Pinpoint the cell where the given text exists, returning its [x, y] midpoint coordinate. 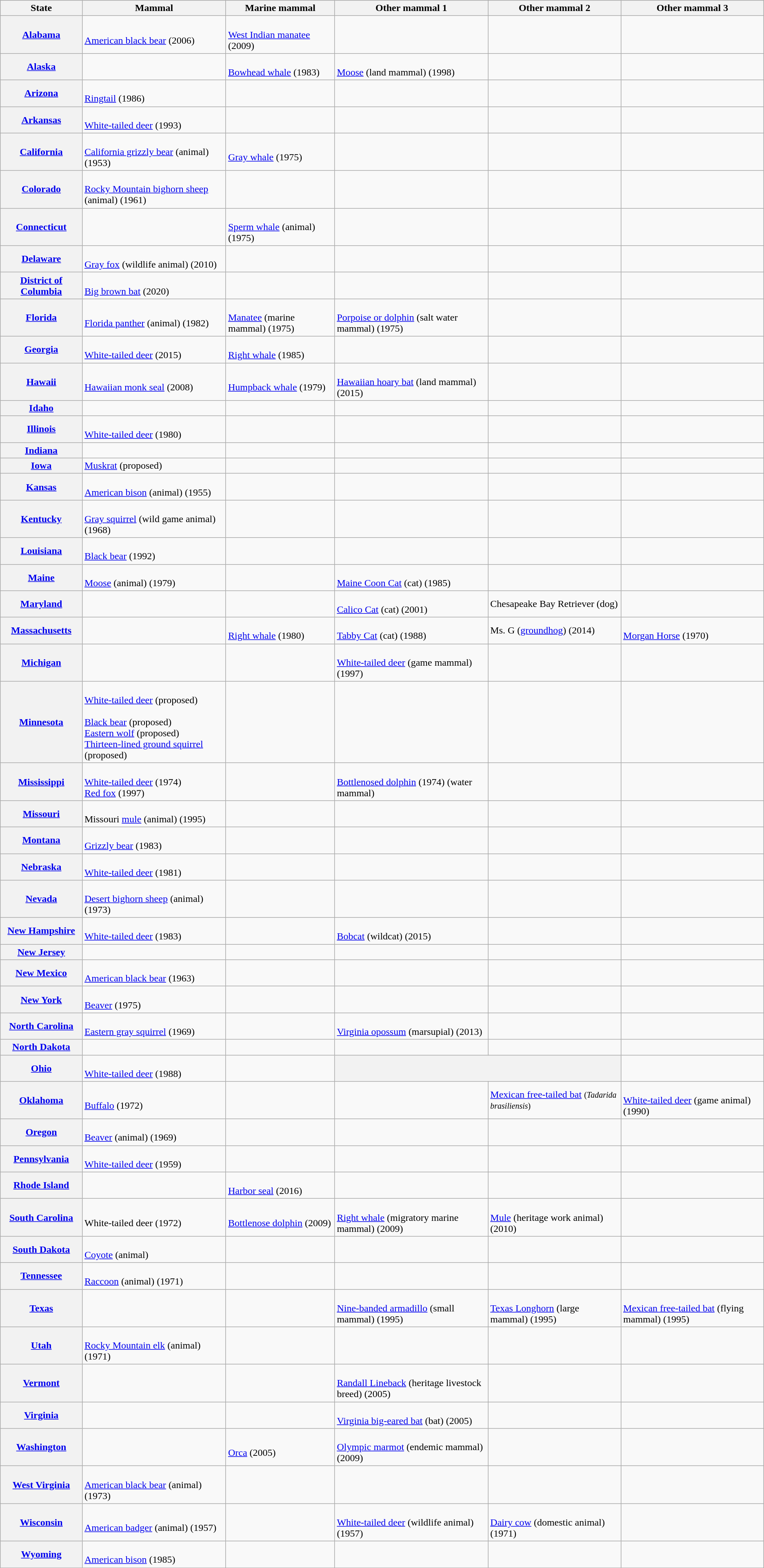
White-tailed deer (2015) [154, 349]
Nevada [42, 899]
Maryland [42, 604]
Dairy cow (domestic animal) (1971) [555, 1522]
South Carolina [42, 1217]
Arkansas [42, 120]
Hawaiian monk seal (2008) [154, 382]
California [42, 152]
Black bear (1992) [154, 551]
American black bear (1963) [154, 973]
Orca (2005) [280, 1447]
Olympic marmot (endemic mammal) (2009) [411, 1447]
Marine mammal [280, 8]
White-tailed deer (1983) [154, 931]
Bobcat (wildcat) (2015) [411, 931]
Connecticut [42, 227]
Texas [42, 1308]
West Virginia [42, 1485]
Mammal [154, 8]
South Dakota [42, 1249]
Gray fox (wildlife animal) (2010) [154, 259]
Bottlenosed dolphin (1974) (water mammal) [411, 782]
Other mammal 3 [693, 8]
Virginia big-eared bat (bat) (2005) [411, 1415]
Pennsylvania [42, 1158]
Randall Lineback (heritage livestock breed) (2005) [411, 1383]
Georgia [42, 349]
Hawaii [42, 382]
Right whale (1980) [280, 631]
Kansas [42, 487]
Big brown bat (2020) [154, 286]
Mississippi [42, 782]
American bison (1985) [154, 1554]
Delaware [42, 259]
Eastern gray squirrel (1969) [154, 1026]
Desert bighorn sheep (animal) (1973) [154, 899]
Mexican free-tailed bat (Tadarida brasiliensis) [555, 1100]
Ringtail (1986) [154, 93]
Grizzly bear (1983) [154, 840]
Idaho [42, 408]
White-tailed deer (1981) [154, 866]
Indiana [42, 450]
Rocky Mountain bighorn sheep (animal) (1961) [154, 189]
Nebraska [42, 866]
Buffalo (1972) [154, 1100]
Right whale (migratory marine mammal) (2009) [411, 1217]
Oklahoma [42, 1100]
Florida panther (animal) (1982) [154, 317]
Sperm whale (animal) (1975) [280, 227]
White-tailed deer (game mammal) (1997) [411, 662]
Calico Cat (cat) (2001) [411, 604]
Arizona [42, 93]
White-tailed deer (1959) [154, 1158]
Oregon [42, 1132]
Virginia opossum (marsupial) (2013) [411, 1026]
Missouri [42, 813]
Other mammal 1 [411, 8]
Illinois [42, 429]
Moose (animal) (1979) [154, 578]
Chesapeake Bay Retriever (dog) [555, 604]
White-tailed deer (1988) [154, 1068]
Ohio [42, 1068]
Gray whale (1975) [280, 152]
American bison (animal) (1955) [154, 487]
Rhode Island [42, 1185]
District of Columbia [42, 286]
Washington [42, 1447]
Rocky Mountain elk (animal) (1971) [154, 1346]
White-tailed deer (1993) [154, 120]
Wisconsin [42, 1522]
Moose (land mammal) (1998) [411, 67]
New Hampshire [42, 931]
Wyoming [42, 1554]
White-tailed deer (1974) Red fox (1997) [154, 782]
Virginia [42, 1415]
Missouri mule (animal) (1995) [154, 813]
Utah [42, 1346]
Bottlenose dolphin (2009) [280, 1217]
Mexican free-tailed bat (flying mammal) (1995) [693, 1308]
Vermont [42, 1383]
American black bear (animal) (1973) [154, 1485]
Manatee (marine mammal) (1975) [280, 317]
New York [42, 999]
White-tailed deer (game animal) (1990) [693, 1100]
White-tailed deer (proposed)Black bear (proposed)Eastern wolf (proposed)Thirteen-lined ground squirrel (proposed) [154, 722]
North Carolina [42, 1026]
Massachusetts [42, 631]
Montana [42, 840]
Coyote (animal) [154, 1249]
Humpback whale (1979) [280, 382]
American black bear (2006) [154, 35]
Raccoon (animal) (1971) [154, 1276]
Gray squirrel (wild game animal) (1968) [154, 519]
Nine-banded armadillo (small mammal) (1995) [411, 1308]
White-tailed deer (1980) [154, 429]
Maine [42, 578]
American badger (animal) (1957) [154, 1522]
Tennessee [42, 1276]
White-tailed deer (wildlife animal) (1957) [411, 1522]
California grizzly bear (animal) (1953) [154, 152]
Michigan [42, 662]
Hawaiian hoary bat (land mammal) (2015) [411, 382]
Porpoise or dolphin (salt water mammal) (1975) [411, 317]
Muskrat (proposed) [154, 466]
Beaver (animal) (1969) [154, 1132]
Louisiana [42, 551]
Ms. G (groundhog) (2014) [555, 631]
Alaska [42, 67]
Tabby Cat (cat) (1988) [411, 631]
Minnesota [42, 722]
Right whale (1985) [280, 349]
Kentucky [42, 519]
Alabama [42, 35]
Iowa [42, 466]
Morgan Horse (1970) [693, 631]
West Indian manatee (2009) [280, 35]
New Mexico [42, 973]
Harbor seal (2016) [280, 1185]
Florida [42, 317]
Other mammal 2 [555, 8]
Maine Coon Cat (cat) (1985) [411, 578]
Mule (heritage work animal) (2010) [555, 1217]
Beaver (1975) [154, 999]
State [42, 8]
New Jersey [42, 952]
Bowhead whale (1983) [280, 67]
White-tailed deer (1972) [154, 1217]
Colorado [42, 189]
North Dakota [42, 1047]
Texas Longhorn (large mammal) (1995) [555, 1308]
